Identify which cell holds the provided text, then report its [X, Y] central coordinate. 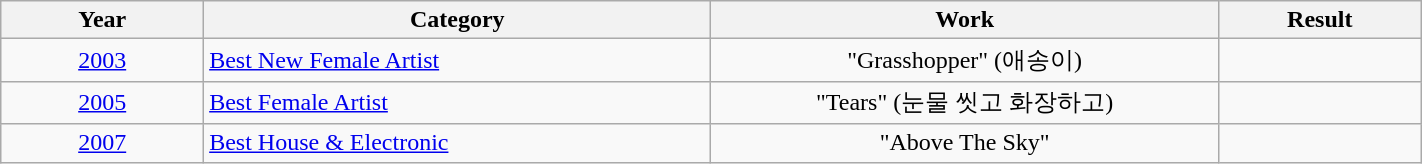
2005 [102, 102]
"Tears" (눈물 씻고 화장하고) [964, 102]
"Above The Sky" [964, 143]
Work [964, 20]
Result [1320, 20]
Best Female Artist [458, 102]
Best New Female Artist [458, 60]
2007 [102, 143]
"Grasshopper" (애송이) [964, 60]
Year [102, 20]
Category [458, 20]
2003 [102, 60]
Best House & Electronic [458, 143]
